Extract the [X, Y] coordinate from the center of the cell holding the provided text.  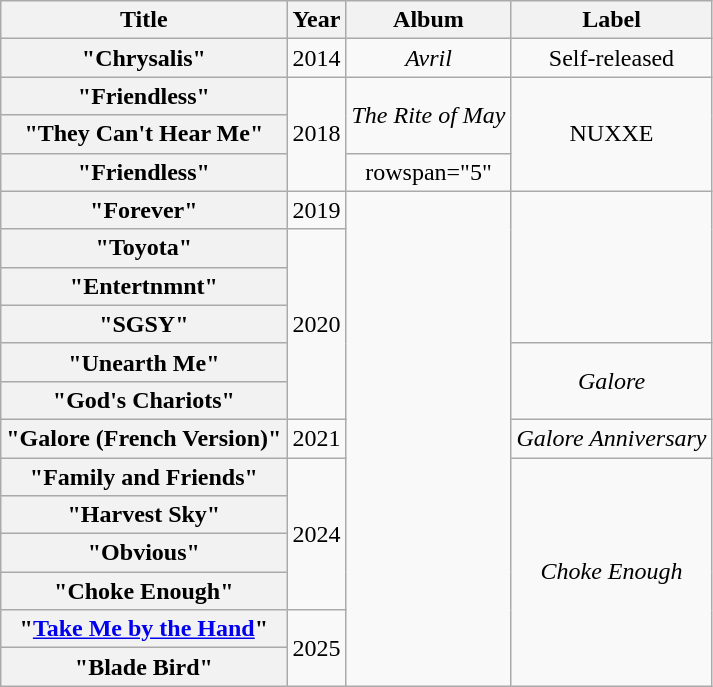
"God's Chariots" [144, 400]
The Rite of May [428, 115]
Galore Anniversary [612, 438]
"Unearth Me" [144, 362]
"Toyota" [144, 248]
2019 [316, 210]
2020 [316, 324]
2018 [316, 134]
2025 [316, 648]
"Chrysalis" [144, 58]
"Harvest Sky" [144, 515]
Galore [612, 381]
Label [612, 20]
"Obvious" [144, 553]
Avril [428, 58]
"Choke Enough" [144, 591]
"Galore (French Version)" [144, 438]
"Blade Bird" [144, 667]
2014 [316, 58]
2024 [316, 534]
"Take Me by the Hand" [144, 629]
Title [144, 20]
Choke Enough [612, 572]
NUXXE [612, 134]
rowspan="5" [428, 172]
"SGSY" [144, 324]
Year [316, 20]
"They Can't Hear Me" [144, 134]
Self-released [612, 58]
"Forever" [144, 210]
"Family and Friends" [144, 477]
Album [428, 20]
"Entertnmnt" [144, 286]
2021 [316, 438]
